Scan for the cell matching the given text and deliver its [X, Y] coordinate at center. 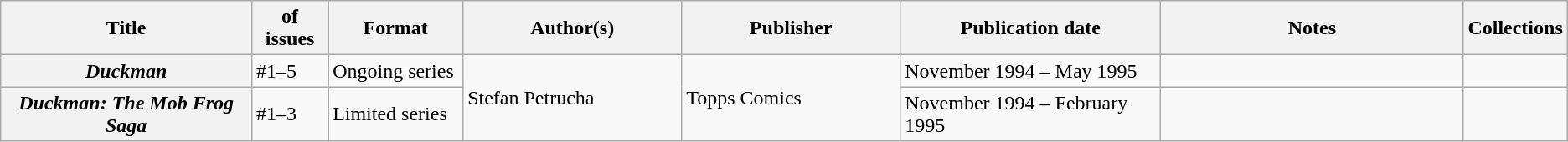
November 1994 – May 1995 [1030, 71]
Title [126, 28]
Publisher [791, 28]
Duckman [126, 71]
Publication date [1030, 28]
Duckman: The Mob Frog Saga [126, 114]
Topps Comics [791, 99]
#1–3 [290, 114]
Limited series [395, 114]
Notes [1312, 28]
Collections [1515, 28]
of issues [290, 28]
Author(s) [573, 28]
#1–5 [290, 71]
Ongoing series [395, 71]
November 1994 – February 1995 [1030, 114]
Stefan Petrucha [573, 99]
Format [395, 28]
